Locate the cell with the specified text and output its (X, Y) center coordinate. 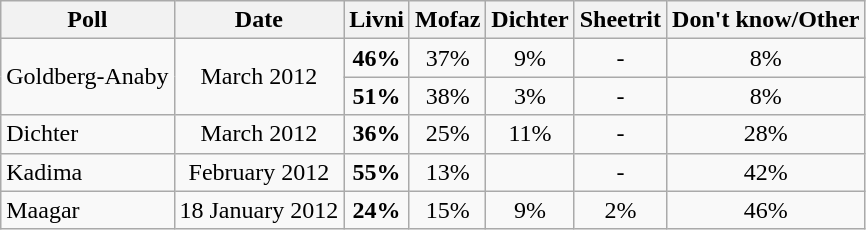
36% (377, 134)
42% (766, 172)
Poll (88, 20)
2% (620, 210)
February 2012 (259, 172)
24% (377, 210)
13% (447, 172)
Date (259, 20)
Sheetrit (620, 20)
37% (447, 58)
Kadima (88, 172)
25% (447, 134)
Maagar (88, 210)
38% (447, 96)
11% (530, 134)
18 January 2012 (259, 210)
Mofaz (447, 20)
Don't know/Other (766, 20)
51% (377, 96)
28% (766, 134)
Livni (377, 20)
Goldberg-Anaby (88, 77)
15% (447, 210)
3% (530, 96)
55% (377, 172)
